Provide the (X, Y) coordinate of the cell's center where the given text is located.  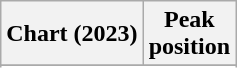
Peakposition (189, 34)
Chart (2023) (72, 34)
